Return the [x, y] coordinate for the center point of the cell that contains the specified text.  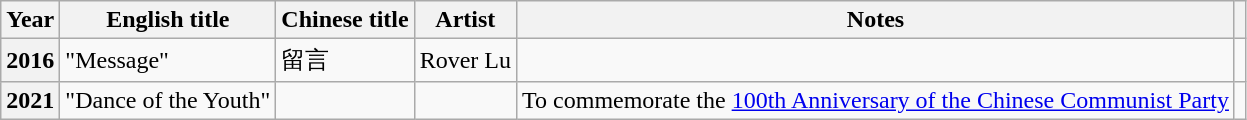
"Message" [168, 60]
2021 [30, 100]
留言 [345, 60]
Rover Lu [465, 60]
Chinese title [345, 20]
English title [168, 20]
2016 [30, 60]
Artist [465, 20]
"Dance of the Youth" [168, 100]
Notes [876, 20]
Year [30, 20]
To commemorate the 100th Anniversary of the Chinese Communist Party [876, 100]
